Scan for the cell matching the given text and deliver its [x, y] coordinate at center. 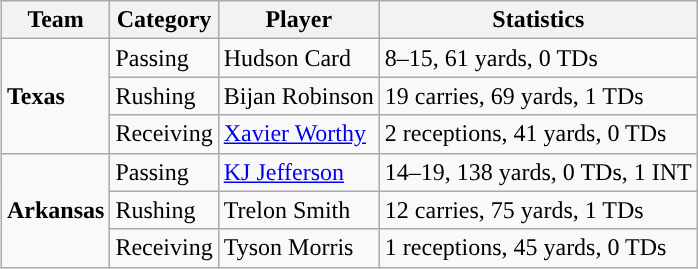
Texas [55, 96]
2 receptions, 41 yards, 0 TDs [538, 134]
12 carries, 75 yards, 1 TDs [538, 210]
Statistics [538, 20]
Bijan Robinson [298, 96]
KJ Jefferson [298, 172]
Team [55, 20]
14–19, 138 yards, 0 TDs, 1 INT [538, 172]
1 receptions, 45 yards, 0 TDs [538, 248]
Tyson Morris [298, 248]
19 carries, 69 yards, 1 TDs [538, 96]
Category [164, 20]
Xavier Worthy [298, 134]
Trelon Smith [298, 210]
Arkansas [55, 210]
Hudson Card [298, 58]
8–15, 61 yards, 0 TDs [538, 58]
Player [298, 20]
